From the cell containing the given text, extract its center point as [X, Y] coordinate. 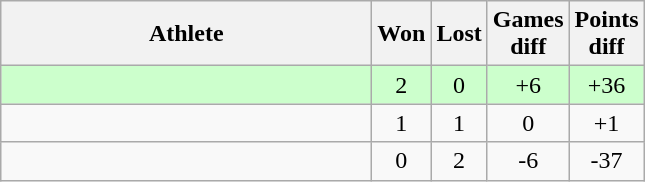
+6 [528, 85]
Pointsdiff [606, 34]
+1 [606, 123]
+36 [606, 85]
-6 [528, 161]
Won [402, 34]
-37 [606, 161]
Lost [459, 34]
Gamesdiff [528, 34]
Athlete [186, 34]
